Capture the cell that displays the provided text and extract its (x, y) central coordinate. 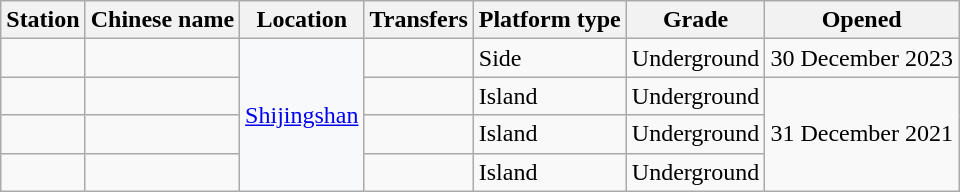
Location (302, 20)
Chinese name (162, 20)
31 December 2021 (862, 134)
Opened (862, 20)
30 December 2023 (862, 58)
Platform type (550, 20)
Station (43, 20)
Transfers (418, 20)
Side (550, 58)
Shijingshan (302, 115)
Grade (696, 20)
